Determine the (X, Y) coordinate at the center of the cell enclosing the given text.  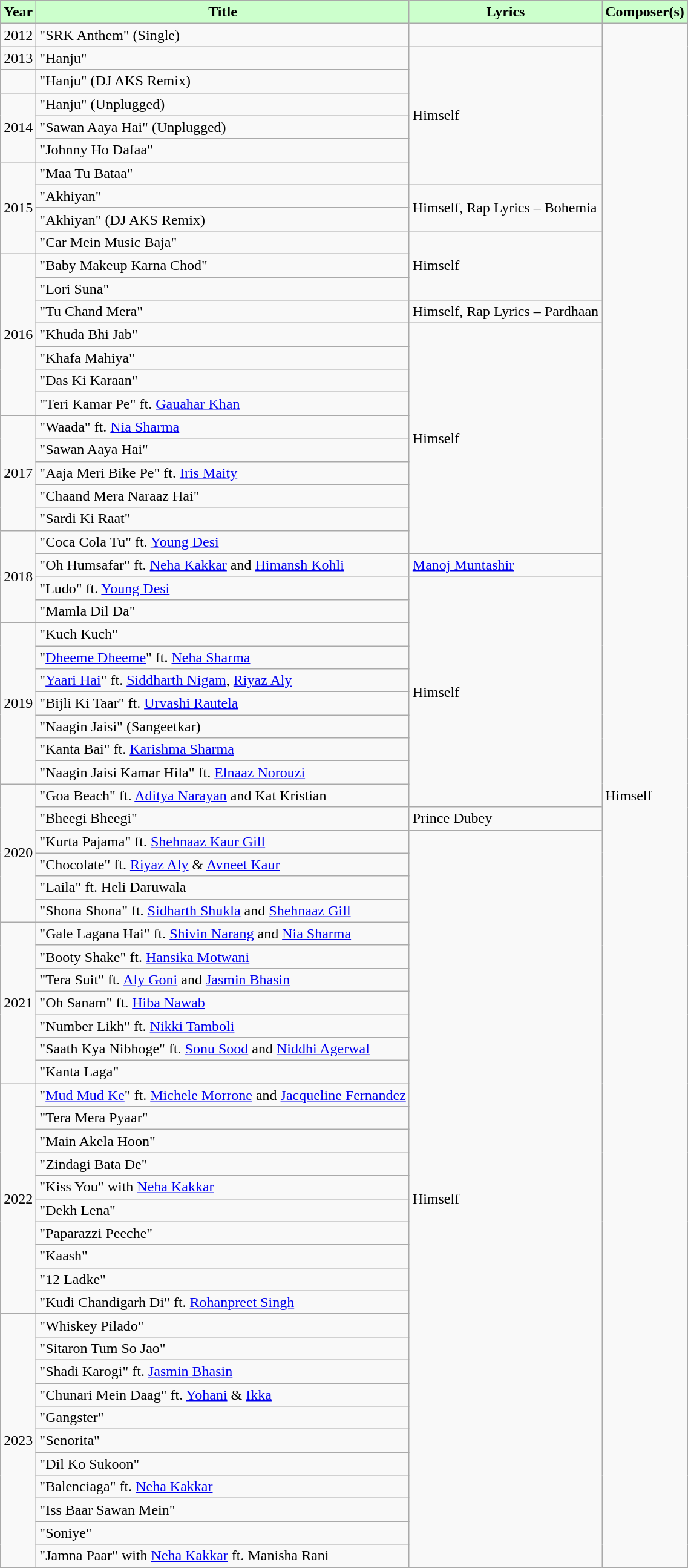
2022 (18, 1199)
"Car Mein Music Baja" (223, 242)
2019 (18, 703)
"Dheeme Dheeme" ft. Neha Sharma (223, 657)
"Dekh Lena" (223, 1210)
"Baby Makeup Karna Chod" (223, 265)
Lyrics (505, 12)
"Johnny Ho Dafaa" (223, 150)
"Lori Suna" (223, 289)
"Bheegi Bheegi" (223, 819)
2017 (18, 473)
"Sardi Ki Raat" (223, 519)
"Mamla Dil Da" (223, 611)
"SRK Anthem" (Single) (223, 35)
"Laila" ft. Heli Daruwala (223, 888)
"Chocolate" ft. Riyaz Aly & Avneet Kaur (223, 865)
Himself, Rap Lyrics – Pardhaan (505, 312)
Himself, Rap Lyrics – Bohemia (505, 208)
"Paparazzi Peeche" (223, 1233)
"Soniye" (223, 1533)
2021 (18, 1003)
"Khuda Bhi Jab" (223, 335)
"Bijli Ki Taar" ft. Urvashi Rautela (223, 703)
"Tera Mera Pyaar" (223, 1118)
2020 (18, 853)
"Kanta Bai" ft. Karishma Sharma (223, 749)
2012 (18, 35)
"Saath Kya Nibhoge" ft. Sonu Sood and Niddhi Agerwal (223, 1049)
"Waada" ft. Nia Sharma (223, 427)
"Hanju" (DJ AKS Remix) (223, 81)
"Iss Baar Sawan Mein" (223, 1510)
"Coca Cola Tu" ft. Young Desi (223, 542)
"Jamna Paar" with Neha Kakkar ft. Manisha Rani (223, 1556)
"Booty Shake" ft. Hansika Motwani (223, 957)
"Akhiyan" (DJ AKS Remix) (223, 219)
"Akhiyan" (223, 196)
Manoj Muntashir (505, 565)
"Gale Lagana Hai" ft. Shivin Narang and Nia Sharma (223, 934)
"Number Likh" ft. Nikki Tamboli (223, 1026)
"Maa Tu Bataa" (223, 173)
2018 (18, 576)
2014 (18, 127)
2013 (18, 58)
"Zindagi Bata De" (223, 1164)
"Naagin Jaisi Kamar Hila" ft. Elnaaz Norouzi (223, 772)
"Kuch Kuch" (223, 634)
"Chunari Mein Daag" ft. Yohani & Ikka (223, 1394)
2016 (18, 334)
"Kurta Pajama" ft. Shehnaaz Kaur Gill (223, 842)
"Sitaron Tum So Jao" (223, 1348)
2023 (18, 1441)
Prince Dubey (505, 819)
2015 (18, 208)
"Yaari Hai" ft. Siddharth Nigam, Riyaz Aly (223, 680)
"Goa Beach" ft. Aditya Narayan and Kat Kristian (223, 796)
"12 Ladke" (223, 1279)
"Naagin Jaisi" (Sangeetkar) (223, 726)
"Dil Ko Sukoon" (223, 1464)
"Shadi Karogi" ft. Jasmin Bhasin (223, 1371)
Composer(s) (645, 12)
Title (223, 12)
"Tera Suit" ft. Aly Goni and Jasmin Bhasin (223, 980)
"Balenciaga" ft. Neha Kakkar (223, 1487)
"Sawan Aaya Hai" (223, 450)
"Sawan Aaya Hai" (Unplugged) (223, 127)
"Ludo" ft. Young Desi (223, 588)
"Tu Chand Mera" (223, 312)
Year (18, 12)
"Main Akela Hoon" (223, 1141)
"Hanju" (Unplugged) (223, 104)
"Kudi Chandigarh Di" ft. Rohanpreet Singh (223, 1302)
"Whiskey Pilado" (223, 1325)
"Oh Sanam" ft. Hiba Nawab (223, 1003)
"Kanta Laga" (223, 1072)
"Das Ki Karaan" (223, 381)
"Kiss You" with Neha Kakkar (223, 1187)
"Oh Humsafar" ft. Neha Kakkar and Himansh Kohli (223, 565)
"Aaja Meri Bike Pe" ft. Iris Maity (223, 473)
"Khafa Mahiya" (223, 358)
"Chaand Mera Naraaz Hai" (223, 496)
"Hanju" (223, 58)
"Gangster" (223, 1418)
"Kaash" (223, 1256)
"Shona Shona" ft. Sidharth Shukla and Shehnaaz Gill (223, 911)
"Senorita" (223, 1441)
"Mud Mud Ke" ft. Michele Morrone and Jacqueline Fernandez (223, 1095)
"Teri Kamar Pe" ft. Gauahar Khan (223, 404)
